Determine the [x, y] coordinate at the center of the cell enclosing the given text.  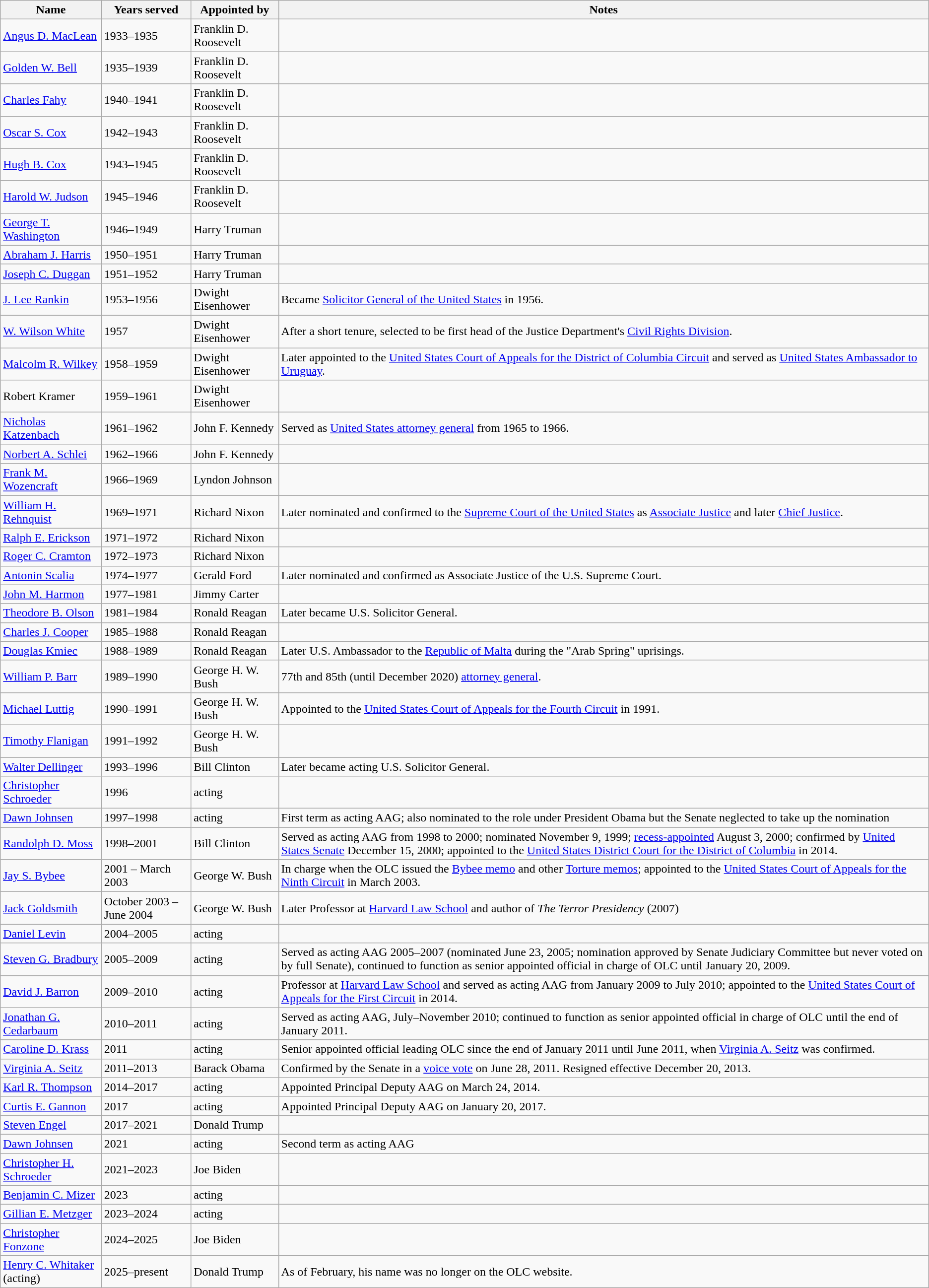
1988–1989 [146, 651]
Gerald Ford [235, 575]
Later became U.S. Solicitor General. [603, 613]
Christopher H. Schroeder [51, 1169]
Daniel Levin [51, 934]
Later nominated and confirmed as Associate Justice of the U.S. Supreme Court. [603, 575]
W. Wilson White [51, 332]
1993–1996 [146, 767]
1943–1945 [146, 165]
2011–2013 [146, 1068]
1998–2001 [146, 844]
2025–present [146, 1272]
Gillian E. Metzger [51, 1214]
Christopher Schroeder [51, 792]
1991–1992 [146, 741]
Jonathan G. Cedarbaum [51, 1023]
Served as acting AAG, July–November 2010; continued to function as senior appointed official in charge of OLC until the end of January 2011. [603, 1023]
1953–1956 [146, 299]
2023 [146, 1195]
1940–1941 [146, 100]
Barack Obama [235, 1068]
1958–1959 [146, 363]
Douglas Kmiec [51, 651]
William H. Rehnquist [51, 512]
Oscar S. Cox [51, 132]
Jimmy Carter [235, 594]
Joseph C. Duggan [51, 273]
Senior appointed official leading OLC since the end of January 2011 until June 2011, when Virginia A. Seitz was confirmed. [603, 1049]
2021–2023 [146, 1169]
2010–2011 [146, 1023]
Abraham J. Harris [51, 255]
2017–2021 [146, 1125]
David J. Barron [51, 992]
Henry C. Whitaker (acting) [51, 1272]
Appointed Principal Deputy AAG on January 20, 2017. [603, 1106]
As of February, his name was no longer on the OLC website. [603, 1272]
Confirmed by the Senate in a voice vote on June 28, 2011. Resigned effective December 20, 2013. [603, 1068]
Walter Dellinger [51, 767]
Later appointed to the United States Court of Appeals for the District of Columbia Circuit and served as United States Ambassador to Uruguay. [603, 363]
John M. Harmon [51, 594]
Became Solicitor General of the United States in 1956. [603, 299]
1942–1943 [146, 132]
Michael Luttig [51, 709]
Frank M. Wozencraft [51, 479]
Angus D. MacLean [51, 36]
Later U.S. Ambassador to the Republic of Malta during the "Arab Spring" uprisings. [603, 651]
Theodore B. Olson [51, 613]
1961–1962 [146, 429]
1966–1969 [146, 479]
1997–1998 [146, 818]
Second term as acting AAG [603, 1144]
1959–1961 [146, 396]
1972–1973 [146, 556]
Golden W. Bell [51, 68]
77th and 85th (until December 2020) attorney general. [603, 676]
Later became acting U.S. Solicitor General. [603, 767]
2024–2025 [146, 1240]
Jack Goldsmith [51, 908]
Charles Fahy [51, 100]
1962–1966 [146, 454]
Notes [603, 10]
Karl R. Thompson [51, 1087]
After a short tenure, selected to be first head of the Justice Department's Civil Rights Division. [603, 332]
Lyndon Johnson [235, 479]
First term as acting AAG; also nominated to the role under President Obama but the Senate neglected to take up the nomination [603, 818]
2009–2010 [146, 992]
2017 [146, 1106]
2011 [146, 1049]
2014–2017 [146, 1087]
Years served [146, 10]
1946–1949 [146, 229]
Malcolm R. Wilkey [51, 363]
George T. Washington [51, 229]
Jay S. Bybee [51, 876]
Name [51, 10]
1945–1946 [146, 197]
Norbert A. Schlei [51, 454]
1985–1988 [146, 632]
1957 [146, 332]
1935–1939 [146, 68]
Harold W. Judson [51, 197]
Christopher Fonzone [51, 1240]
1974–1977 [146, 575]
Served as United States attorney general from 1965 to 1966. [603, 429]
Later nominated and confirmed to the Supreme Court of the United States as Associate Justice and later Chief Justice. [603, 512]
1950–1951 [146, 255]
2021 [146, 1144]
Later Professor at Harvard Law School and author of The Terror Presidency (2007) [603, 908]
1969–1971 [146, 512]
1951–1952 [146, 273]
2005–2009 [146, 959]
Robert Kramer [51, 396]
Curtis E. Gannon [51, 1106]
1971–1972 [146, 538]
Appointed to the United States Court of Appeals for the Fourth Circuit in 1991. [603, 709]
Appointed Principal Deputy AAG on March 24, 2014. [603, 1087]
Roger C. Cramton [51, 556]
William P. Barr [51, 676]
Randolph D. Moss [51, 844]
Charles J. Cooper [51, 632]
Virginia A. Seitz [51, 1068]
Antonin Scalia [51, 575]
Nicholas Katzenbach [51, 429]
Benjamin C. Mizer [51, 1195]
1933–1935 [146, 36]
Steven G. Bradbury [51, 959]
2004–2005 [146, 934]
1981–1984 [146, 613]
1990–1991 [146, 709]
1977–1981 [146, 594]
2001 – March 2003 [146, 876]
Timothy Flanigan [51, 741]
Ralph E. Erickson [51, 538]
1989–1990 [146, 676]
October 2003 – June 2004 [146, 908]
J. Lee Rankin [51, 299]
Steven Engel [51, 1125]
1996 [146, 792]
2023–2024 [146, 1214]
Caroline D. Krass [51, 1049]
Hugh B. Cox [51, 165]
Appointed by [235, 10]
